Scan for the cell matching the given text and deliver its [X, Y] coordinate at center. 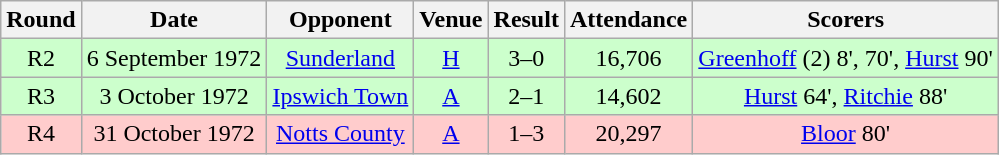
Result [526, 20]
R3 [41, 96]
31 October 1972 [174, 134]
3 October 1972 [174, 96]
Scorers [846, 20]
Attendance [628, 20]
Date [174, 20]
Bloor 80' [846, 134]
Opponent [340, 20]
14,602 [628, 96]
R2 [41, 58]
Round [41, 20]
3–0 [526, 58]
2–1 [526, 96]
Venue [451, 20]
R4 [41, 134]
Ipswich Town [340, 96]
20,297 [628, 134]
H [451, 58]
6 September 1972 [174, 58]
16,706 [628, 58]
1–3 [526, 134]
Hurst 64', Ritchie 88' [846, 96]
Sunderland [340, 58]
Notts County [340, 134]
Greenhoff (2) 8', 70', Hurst 90' [846, 58]
